Search for the cell housing the specified text and yield its [X, Y] center coordinate. 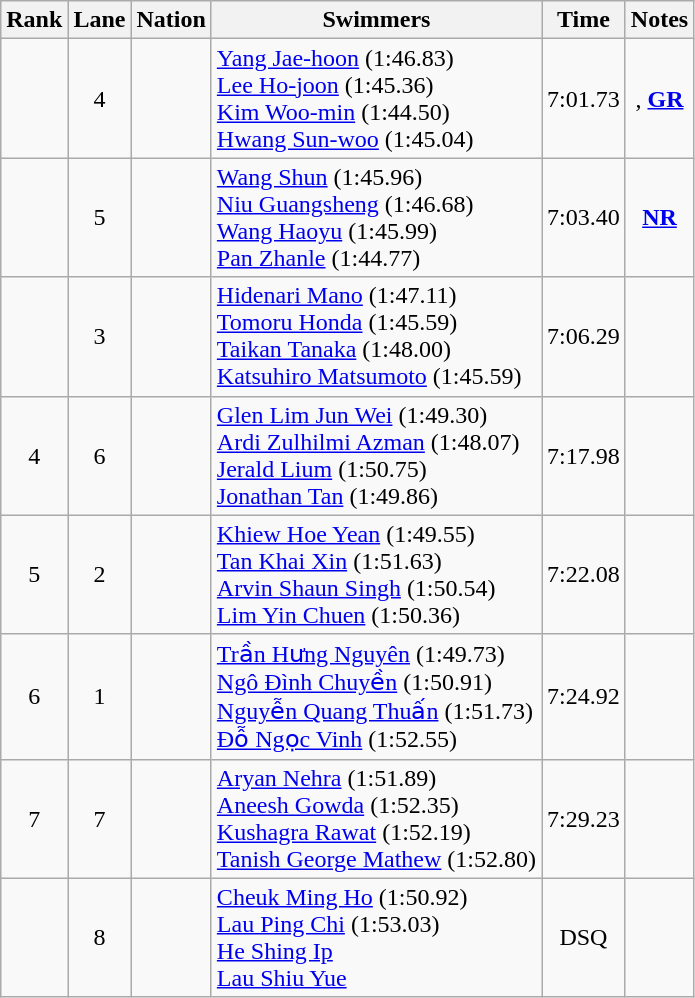
Cheuk Ming Ho (1:50.92)Lau Ping Chi (1:53.03)He Shing IpLau Shiu Yue [376, 938]
NR [659, 218]
Rank [34, 20]
2 [100, 574]
8 [100, 938]
7:03.40 [584, 218]
7:22.08 [584, 574]
7:29.23 [584, 818]
DSQ [584, 938]
7:06.29 [584, 336]
7:01.73 [584, 98]
1 [100, 696]
3 [100, 336]
Notes [659, 20]
, GR [659, 98]
Khiew Hoe Yean (1:49.55)Tan Khai Xin (1:51.63)Arvin Shaun Singh (1:50.54)Lim Yin Chuen (1:50.36) [376, 574]
7:17.98 [584, 456]
Aryan Nehra (1:51.89)Aneesh Gowda (1:52.35)Kushagra Rawat (1:52.19)Tanish George Mathew (1:52.80) [376, 818]
Time [584, 20]
Glen Lim Jun Wei (1:49.30)Ardi Zulhilmi Azman (1:48.07)Jerald Lium (1:50.75)Jonathan Tan (1:49.86) [376, 456]
Swimmers [376, 20]
Lane [100, 20]
Hidenari Mano (1:47.11)Tomoru Honda (1:45.59)Taikan Tanaka (1:48.00)Katsuhiro Matsumoto (1:45.59) [376, 336]
Wang Shun (1:45.96)Niu Guangsheng (1:46.68)Wang Haoyu (1:45.99)Pan Zhanle (1:44.77) [376, 218]
Nation [171, 20]
Trần Hưng Nguyên (1:49.73)Ngô Đình Chuyền (1:50.91)Nguyễn Quang Thuấn (1:51.73)Đỗ Ngọc Vinh (1:52.55) [376, 696]
7:24.92 [584, 696]
Yang Jae-hoon (1:46.83)Lee Ho-joon (1:45.36)Kim Woo-min (1:44.50)Hwang Sun-woo (1:45.04) [376, 98]
